Pinpoint the cell where the given text exists, returning its (x, y) midpoint coordinate. 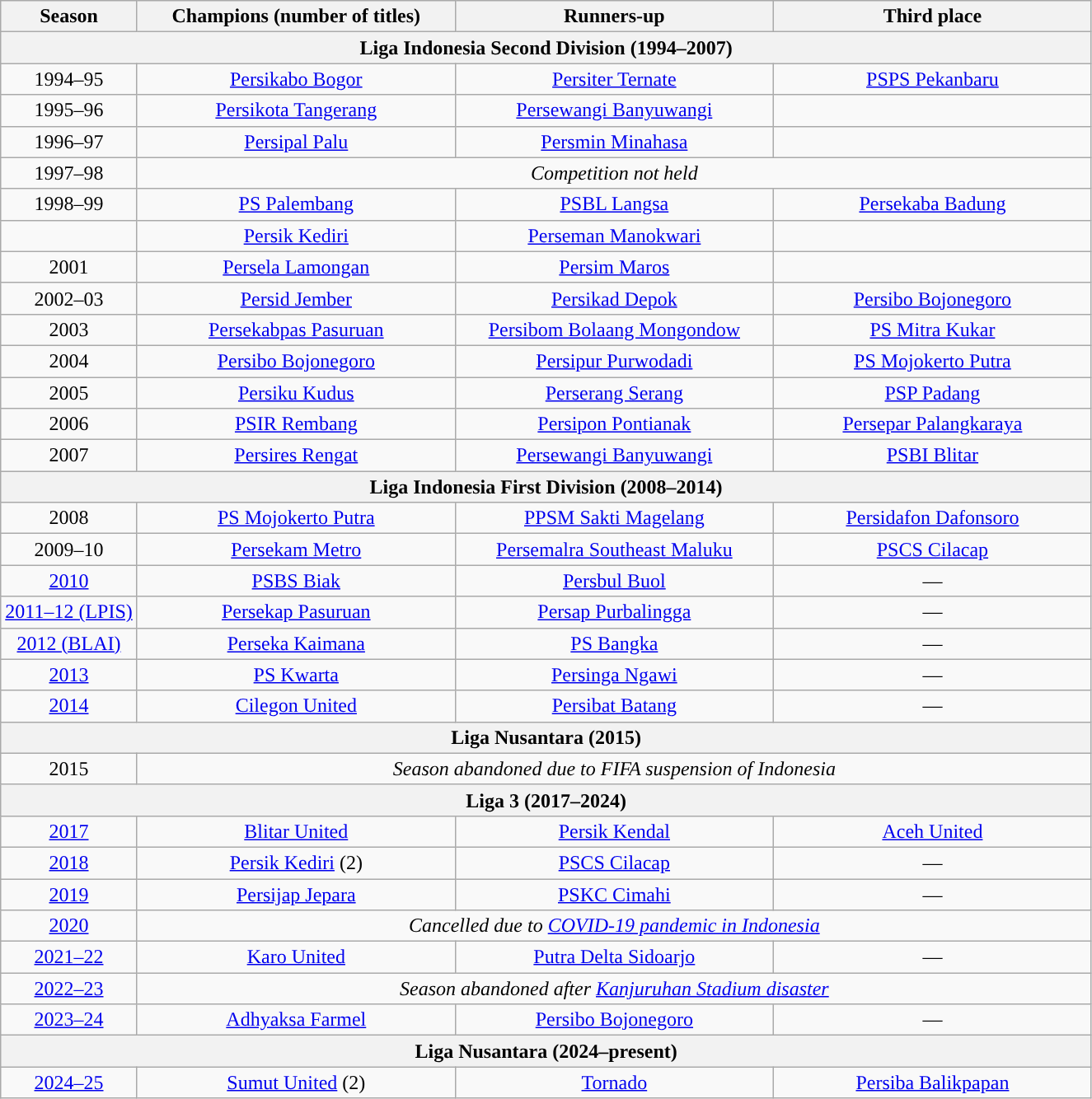
PSBI Blitar (932, 456)
2008 (69, 518)
Persap Purbalingga (614, 612)
Persik Kendal (614, 831)
Perseman Manokwari (614, 236)
Putra Delta Sidoarjo (614, 957)
2007 (69, 456)
2003 (69, 330)
Persmin Minahasa (614, 142)
2023–24 (69, 1020)
PSP Padang (932, 393)
Cancelled due to COVID-19 pandemic in Indonesia (614, 926)
PSBS Biak (296, 581)
PS Bangka (614, 643)
Tornado (614, 1083)
PSIR Rembang (296, 424)
Persiba Balikpapan (932, 1083)
Cilegon United (296, 706)
Persipon Pontianak (614, 424)
2011–12 (LPIS) (69, 612)
Third place (932, 16)
Persires Rengat (296, 456)
Season abandoned after Kanjuruhan Stadium disaster (614, 989)
2012 (BLAI) (69, 643)
Persidafon Dafonsoro (932, 518)
Karo United (296, 957)
Persibat Batang (614, 706)
2019 (69, 894)
2021–22 (69, 957)
Blitar United (296, 831)
Persikota Tangerang (296, 110)
Perseka Kaimana (296, 643)
Aceh United (932, 831)
2009–10 (69, 549)
Persiku Kudus (296, 393)
Persekaba Badung (932, 204)
PPSM Sakti Magelang (614, 518)
Persipal Palu (296, 142)
Competition not held (614, 173)
2013 (69, 675)
Runners-up (614, 16)
Persikabo Bogor (296, 79)
2022–23 (69, 989)
Persibom Bolaang Mongondow (614, 330)
2002–03 (69, 298)
1998–99 (69, 204)
2005 (69, 393)
Persik Kediri (2) (296, 863)
Persim Maros (614, 267)
Persijap Jepara (296, 894)
Persid Jember (296, 298)
Perserang Serang (614, 393)
Persemalra Southeast Maluku (614, 549)
2001 (69, 267)
1994–95 (69, 79)
PSKC Cimahi (614, 894)
Liga Nusantara (2024–present) (546, 1051)
Liga Nusantara (2015) (546, 737)
Season (69, 16)
Liga 3 (2017–2024) (546, 800)
Persik Kediri (296, 236)
1996–97 (69, 142)
Persepar Palangkaraya (932, 424)
PS Palembang (296, 204)
2024–25 (69, 1083)
2018 (69, 863)
Season abandoned due to FIFA suspension of Indonesia (614, 769)
Champions (number of titles) (296, 16)
Persinga Ngawi (614, 675)
2004 (69, 361)
1997–98 (69, 173)
Persekap Pasuruan (296, 612)
Persiter Ternate (614, 79)
Persikad Depok (614, 298)
Persekabpas Pasuruan (296, 330)
Persela Lamongan (296, 267)
Sumut United (2) (296, 1083)
PS Mitra Kukar (932, 330)
2015 (69, 769)
PS Kwarta (296, 675)
Persbul Buol (614, 581)
PSBL Langsa (614, 204)
Liga Indonesia Second Division (1994–2007) (546, 48)
2006 (69, 424)
2014 (69, 706)
2017 (69, 831)
Liga Indonesia First Division (2008–2014) (546, 487)
PSPS Pekanbaru (932, 79)
1995–96 (69, 110)
Adhyaksa Farmel (296, 1020)
Persipur Purwodadi (614, 361)
2010 (69, 581)
2020 (69, 926)
Persekam Metro (296, 549)
